Pinpoint the cell where the given text exists, returning its [X, Y] midpoint coordinate. 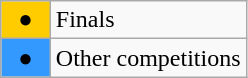
Finals [148, 20]
Other competitions [148, 58]
